From the cell containing the given text, extract its center point as [X, Y] coordinate. 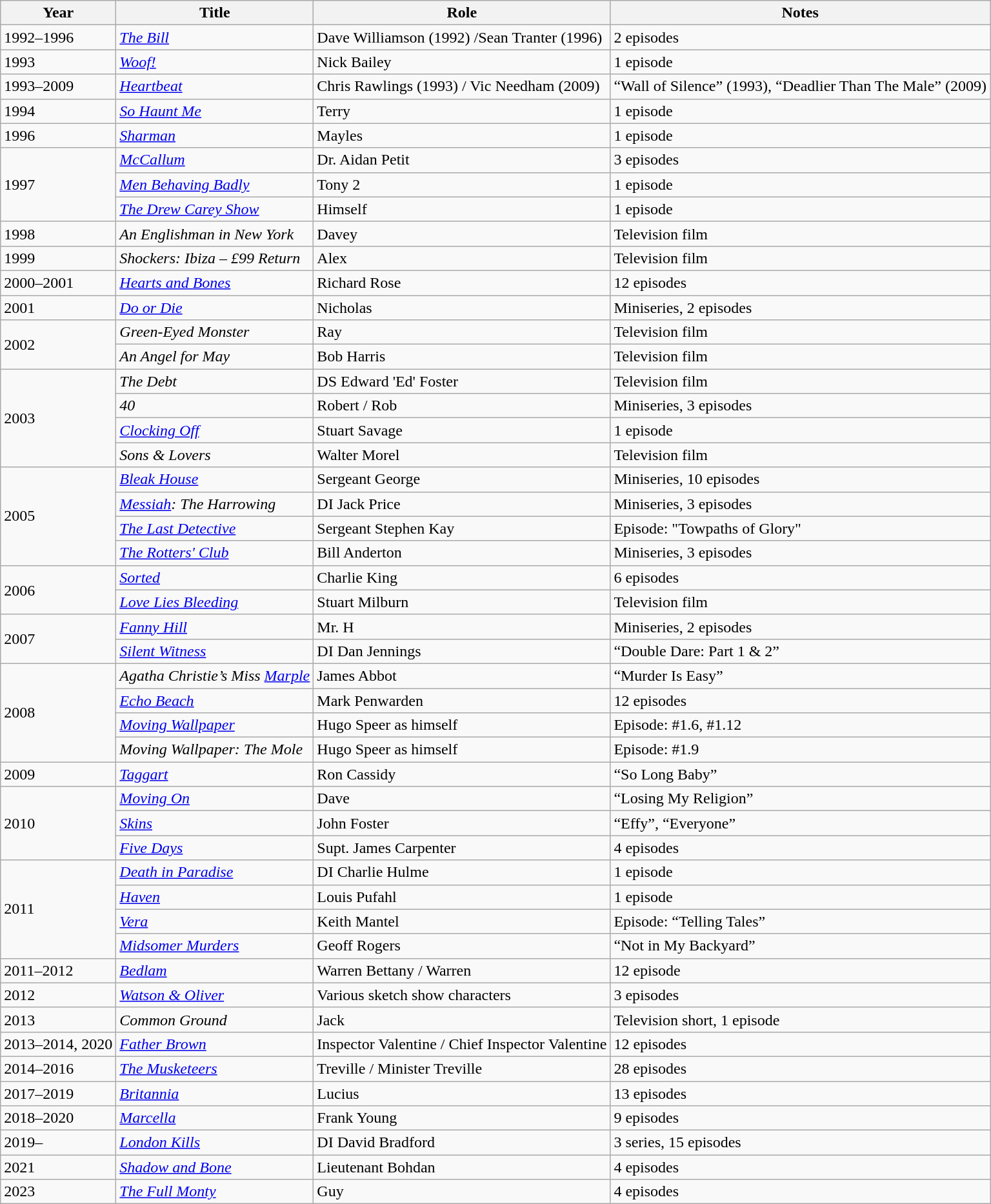
The Last Detective [215, 528]
The Debt [215, 381]
Stuart Savage [462, 430]
Ray [462, 332]
2014–2016 [58, 1069]
Geoff Rogers [462, 946]
2002 [58, 345]
Shockers: Ibiza – £99 Return [215, 258]
1993–2009 [58, 86]
Britannia [215, 1094]
Lieutenant Bohdan [462, 1167]
Bleak House [215, 479]
2013–2014, 2020 [58, 1044]
Marcella [215, 1118]
Lucius [462, 1094]
Himself [462, 209]
Miniseries, 10 episodes [800, 479]
Sorted [215, 577]
1999 [58, 258]
2013 [58, 1019]
Woof! [215, 62]
Supt. James Carpenter [462, 848]
Frank Young [462, 1118]
Walter Morel [462, 455]
The Drew Carey Show [215, 209]
Dave [462, 799]
“Effy”, “Everyone” [800, 823]
Skins [215, 823]
Five Days [215, 848]
Mark Penwarden [462, 700]
13 episodes [800, 1094]
2018–2020 [58, 1118]
1996 [58, 135]
“Losing My Religion” [800, 799]
Bob Harris [462, 357]
London Kills [215, 1143]
Fanny Hill [215, 627]
Notes [800, 13]
2005 [58, 516]
Charlie King [462, 577]
“Wall of Silence” (1993), “Deadlier Than The Male” (2009) [800, 86]
2019– [58, 1143]
Moving Wallpaper: The Mole [215, 750]
Death in Paradise [215, 872]
Louis Pufahl [462, 897]
Shadow and Bone [215, 1167]
Father Brown [215, 1044]
Midsomer Murders [215, 946]
2010 [58, 823]
Treville / Minister Treville [462, 1069]
DI Dan Jennings [462, 651]
The Full Monty [215, 1192]
2021 [58, 1167]
Sons & Lovers [215, 455]
So Haunt Me [215, 111]
Clocking Off [215, 430]
Do or Die [215, 308]
1992–1996 [58, 37]
DI David Bradford [462, 1143]
Green-Eyed Monster [215, 332]
Taggart [215, 774]
Sharman [215, 135]
The Rotters' Club [215, 553]
Year [58, 13]
Title [215, 13]
Echo Beach [215, 700]
Sergeant Stephen Kay [462, 528]
Hearts and Bones [215, 283]
1993 [58, 62]
2 episodes [800, 37]
Robert / Rob [462, 406]
2006 [58, 590]
Various sketch show characters [462, 995]
Terry [462, 111]
Sergeant George [462, 479]
John Foster [462, 823]
McCallum [215, 160]
Mr. H [462, 627]
2023 [58, 1192]
Guy [462, 1192]
Davey [462, 234]
Bedlam [215, 970]
Men Behaving Badly [215, 185]
2000–2001 [58, 283]
12 episode [800, 970]
James Abbot [462, 676]
9 episodes [800, 1118]
The Bill [215, 37]
Jack [462, 1019]
Silent Witness [215, 651]
Television short, 1 episode [800, 1019]
Vera [215, 921]
DI Jack Price [462, 504]
Heartbeat [215, 86]
Mayles [462, 135]
“Not in My Backyard” [800, 946]
2001 [58, 308]
Dave Williamson (1992) /Sean Tranter (1996) [462, 37]
Common Ground [215, 1019]
2012 [58, 995]
Chris Rawlings (1993) / Vic Needham (2009) [462, 86]
Love Lies Bleeding [215, 602]
Keith Mantel [462, 921]
Role [462, 13]
Watson & Oliver [215, 995]
Nick Bailey [462, 62]
40 [215, 406]
2011–2012 [58, 970]
Messiah: The Harrowing [215, 504]
2011 [58, 909]
DS Edward 'Ed' Foster [462, 381]
2003 [58, 418]
Richard Rose [462, 283]
Warren Bettany / Warren [462, 970]
Inspector Valentine / Chief Inspector Valentine [462, 1044]
Agatha Christie’s Miss Marple [215, 676]
Alex [462, 258]
DI Charlie Hulme [462, 872]
28 episodes [800, 1069]
An Angel for May [215, 357]
2007 [58, 639]
1994 [58, 111]
“Murder Is Easy” [800, 676]
The Musketeers [215, 1069]
“So Long Baby” [800, 774]
Bill Anderton [462, 553]
Episode: "Towpaths of Glory" [800, 528]
Moving Wallpaper [215, 725]
2017–2019 [58, 1094]
Episode: #1.9 [800, 750]
Tony 2 [462, 185]
2008 [58, 712]
2009 [58, 774]
Nicholas [462, 308]
6 episodes [800, 577]
Dr. Aidan Petit [462, 160]
3 series, 15 episodes [800, 1143]
An Englishman in New York [215, 234]
Episode: “Telling Tales” [800, 921]
“Double Dare: Part 1 & 2” [800, 651]
Stuart Milburn [462, 602]
1998 [58, 234]
Ron Cassidy [462, 774]
Haven [215, 897]
Moving On [215, 799]
Episode: #1.6, #1.12 [800, 725]
1997 [58, 185]
